Identify which cell holds the provided text, then report its (X, Y) central coordinate. 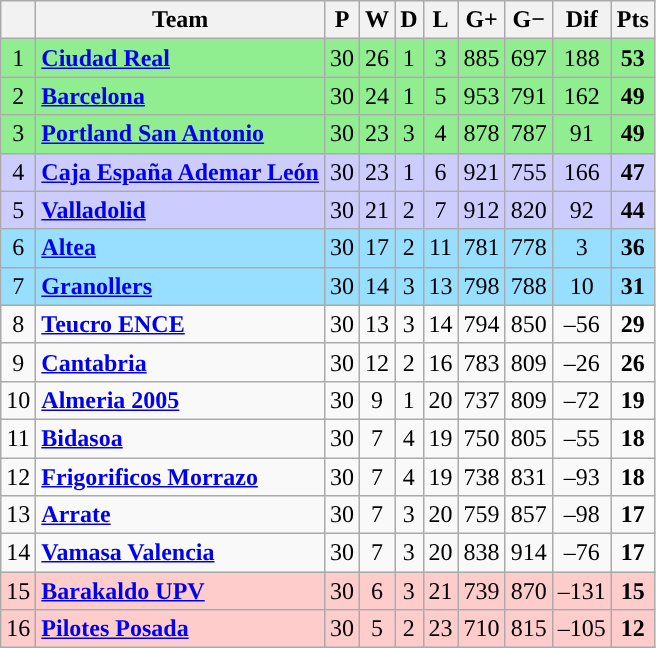
Granollers (180, 286)
750 (482, 438)
Pts (632, 20)
737 (482, 400)
805 (528, 438)
Altea (180, 248)
Teucro ENCE (180, 324)
36 (632, 248)
–56 (582, 324)
47 (632, 172)
53 (632, 58)
P (342, 20)
Caja España Ademar León (180, 172)
–131 (582, 591)
Barakaldo UPV (180, 591)
914 (528, 553)
857 (528, 515)
–26 (582, 362)
–76 (582, 553)
781 (482, 248)
Dif (582, 20)
–72 (582, 400)
820 (528, 210)
778 (528, 248)
162 (582, 96)
885 (482, 58)
G+ (482, 20)
755 (528, 172)
31 (632, 286)
870 (528, 591)
710 (482, 629)
788 (528, 286)
29 (632, 324)
Valladolid (180, 210)
24 (378, 96)
Vamasa Valencia (180, 553)
–98 (582, 515)
Arrate (180, 515)
794 (482, 324)
44 (632, 210)
–93 (582, 477)
W (378, 20)
–55 (582, 438)
738 (482, 477)
L (440, 20)
Bidasoa (180, 438)
91 (582, 134)
Cantabria (180, 362)
878 (482, 134)
Pilotes Posada (180, 629)
787 (528, 134)
188 (582, 58)
Portland San Antonio (180, 134)
783 (482, 362)
Barcelona (180, 96)
831 (528, 477)
953 (482, 96)
838 (482, 553)
Almeria 2005 (180, 400)
G− (528, 20)
92 (582, 210)
697 (528, 58)
Frigorificos Morrazo (180, 477)
–105 (582, 629)
815 (528, 629)
791 (528, 96)
166 (582, 172)
739 (482, 591)
921 (482, 172)
912 (482, 210)
8 (18, 324)
798 (482, 286)
D (409, 20)
850 (528, 324)
Team (180, 20)
759 (482, 515)
Ciudad Real (180, 58)
